Find where the given text appears and provide that cell's center as (X, Y) coordinate. 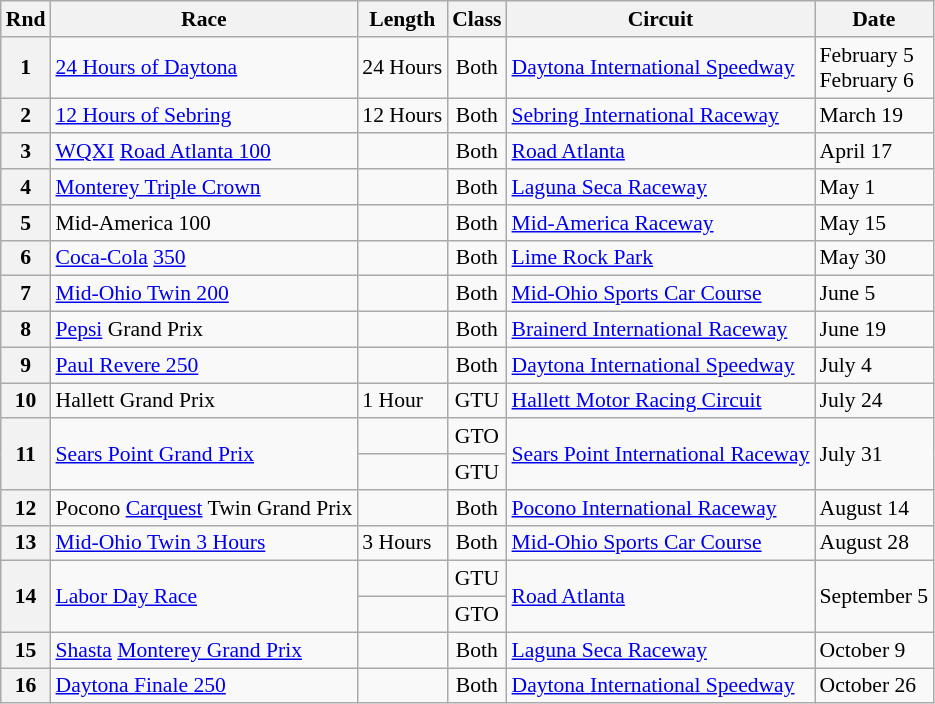
June 5 (874, 294)
10 (26, 401)
Class (476, 19)
Mid-Ohio Twin 200 (204, 294)
February 5February 6 (874, 68)
Rnd (26, 19)
Monterey Triple Crown (204, 187)
Mid-America Raceway (661, 223)
Pepsi Grand Prix (204, 330)
15 (26, 650)
October 26 (874, 686)
Pocono Carquest Twin Grand Prix (204, 508)
12 Hours of Sebring (204, 116)
3 Hours (402, 543)
24 Hours of Daytona (204, 68)
Lime Rock Park (661, 258)
Mid-America 100 (204, 223)
9 (26, 365)
8 (26, 330)
2 (26, 116)
September 5 (874, 596)
11 (26, 454)
1 (26, 68)
24 Hours (402, 68)
4 (26, 187)
Pocono International Raceway (661, 508)
Hallett Motor Racing Circuit (661, 401)
May 1 (874, 187)
Hallett Grand Prix (204, 401)
Sears Point International Raceway (661, 454)
May 30 (874, 258)
August 28 (874, 543)
July 24 (874, 401)
Labor Day Race (204, 596)
April 17 (874, 152)
12 (26, 508)
12 Hours (402, 116)
16 (26, 686)
Circuit (661, 19)
June 19 (874, 330)
Sebring International Raceway (661, 116)
March 19 (874, 116)
7 (26, 294)
Mid-Ohio Twin 3 Hours (204, 543)
Date (874, 19)
Daytona Finale 250 (204, 686)
August 14 (874, 508)
6 (26, 258)
Length (402, 19)
5 (26, 223)
Coca-Cola 350 (204, 258)
3 (26, 152)
Paul Revere 250 (204, 365)
14 (26, 596)
Sears Point Grand Prix (204, 454)
Race (204, 19)
1 Hour (402, 401)
Brainerd International Raceway (661, 330)
July 31 (874, 454)
Shasta Monterey Grand Prix (204, 650)
WQXI Road Atlanta 100 (204, 152)
July 4 (874, 365)
May 15 (874, 223)
October 9 (874, 650)
13 (26, 543)
